Identify which cell holds the provided text, then report its (x, y) central coordinate. 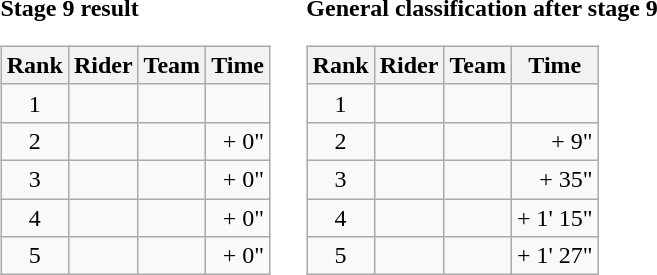
+ 9" (554, 141)
+ 1' 15" (554, 217)
+ 35" (554, 179)
+ 1' 27" (554, 256)
